Extract the [x, y] coordinate from the center of the cell holding the provided text.  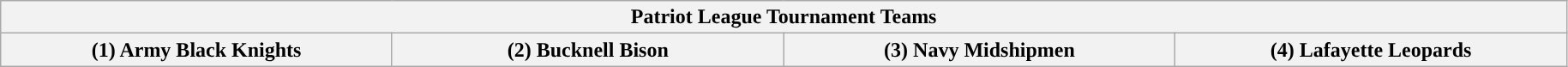
(4) Lafayette Leopards [1372, 50]
(2) Bucknell Bison [588, 50]
(3) Navy Midshipmen [979, 50]
Patriot League Tournament Teams [784, 17]
(1) Army Black Knights [197, 50]
